For the text-containing cell, return its midpoint in [X, Y] coordinate format. 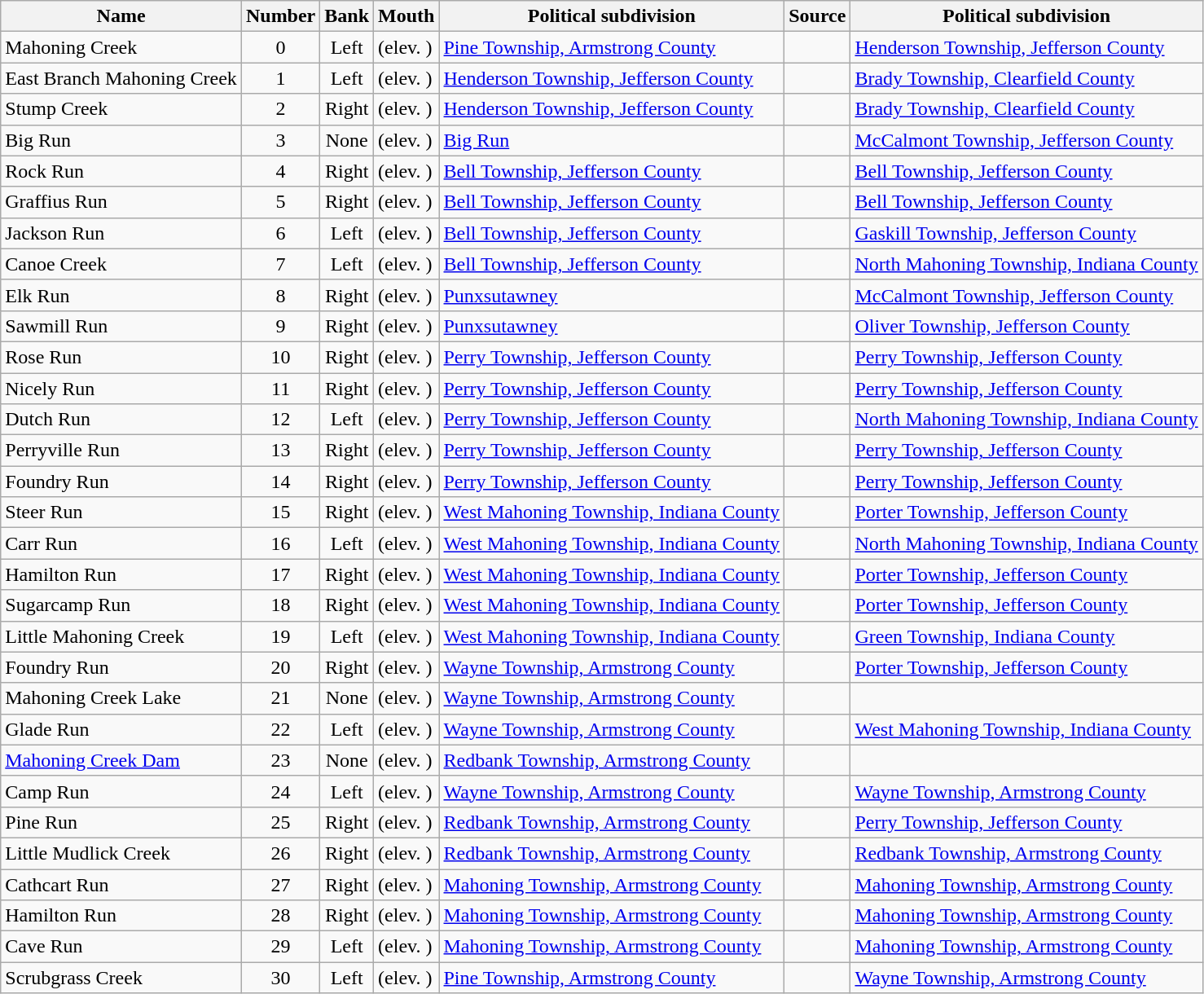
26 [280, 853]
21 [280, 698]
24 [280, 791]
17 [280, 574]
East Branch Mahoning Creek [121, 78]
4 [280, 171]
5 [280, 202]
14 [280, 482]
Number [280, 16]
Sugarcamp Run [121, 605]
Bank [347, 16]
19 [280, 636]
27 [280, 884]
Carr Run [121, 543]
23 [280, 760]
20 [280, 667]
15 [280, 512]
Cave Run [121, 947]
Mahoning Creek [121, 47]
Mouth [406, 16]
Rock Run [121, 171]
Mahoning Creek Dam [121, 760]
Steer Run [121, 512]
Cathcart Run [121, 884]
9 [280, 326]
Little Mudlick Creek [121, 853]
1 [280, 78]
Elk Run [121, 295]
Little Mahoning Creek [121, 636]
7 [280, 264]
3 [280, 140]
Jackson Run [121, 233]
Green Township, Indiana County [1026, 636]
Perryville Run [121, 451]
8 [280, 295]
Nicely Run [121, 389]
2 [280, 109]
12 [280, 420]
0 [280, 47]
11 [280, 389]
13 [280, 451]
30 [280, 978]
Name [121, 16]
10 [280, 357]
29 [280, 947]
Scrubgrass Creek [121, 978]
18 [280, 605]
28 [280, 916]
25 [280, 822]
Source [818, 16]
Glade Run [121, 729]
22 [280, 729]
Graffius Run [121, 202]
Mahoning Creek Lake [121, 698]
16 [280, 543]
Gaskill Township, Jefferson County [1026, 233]
Dutch Run [121, 420]
Canoe Creek [121, 264]
Pine Run [121, 822]
6 [280, 233]
Stump Creek [121, 109]
Rose Run [121, 357]
Camp Run [121, 791]
Oliver Township, Jefferson County [1026, 326]
Sawmill Run [121, 326]
